Detect which cell encompasses the target text, then output its [X, Y] center coordinate. 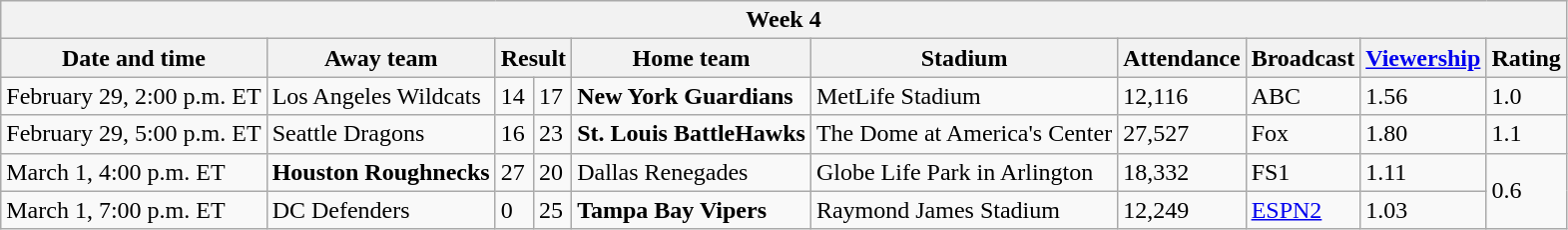
Result [533, 58]
1.1 [1526, 134]
Dallas Renegades [692, 172]
Tampa Bay Vipers [692, 210]
MetLife Stadium [964, 96]
Rating [1526, 58]
Broadcast [1304, 58]
27 [514, 172]
ESPN2 [1304, 210]
1.56 [1423, 96]
March 1, 7:00 p.m. ET [134, 210]
The Dome at America's Center [964, 134]
Attendance [1182, 58]
Fox [1304, 134]
St. Louis BattleHawks [692, 134]
1.03 [1423, 210]
20 [552, 172]
18,332 [1182, 172]
0.6 [1526, 191]
Raymond James Stadium [964, 210]
ABC [1304, 96]
23 [552, 134]
Away team [381, 58]
DC Defenders [381, 210]
FS1 [1304, 172]
25 [552, 210]
Houston Roughnecks [381, 172]
Date and time [134, 58]
March 1, 4:00 p.m. ET [134, 172]
Home team [692, 58]
New York Guardians [692, 96]
Viewership [1423, 58]
14 [514, 96]
1.11 [1423, 172]
12,116 [1182, 96]
12,249 [1182, 210]
17 [552, 96]
1.80 [1423, 134]
0 [514, 210]
27,527 [1182, 134]
February 29, 2:00 p.m. ET [134, 96]
February 29, 5:00 p.m. ET [134, 134]
Seattle Dragons [381, 134]
1.0 [1526, 96]
Week 4 [784, 20]
Globe Life Park in Arlington [964, 172]
16 [514, 134]
Los Angeles Wildcats [381, 96]
Stadium [964, 58]
